Find where the given text appears and provide that cell's center as (X, Y) coordinate. 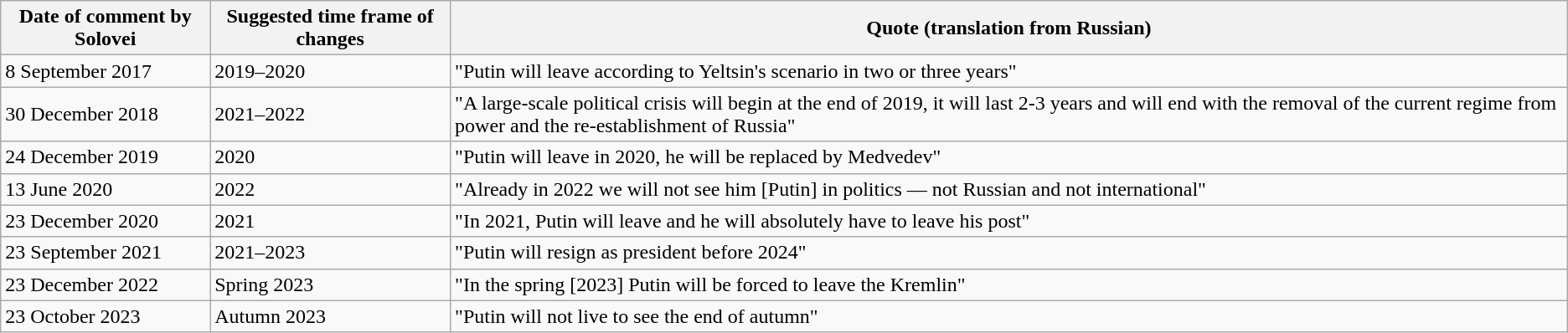
23 September 2021 (106, 253)
23 December 2022 (106, 284)
Autumn 2023 (330, 316)
Date of comment by Solovei (106, 28)
"Already in 2022 we will not see him [Putin] in politics — not Russian and not international" (1009, 189)
Suggested time frame of changes (330, 28)
24 December 2019 (106, 157)
23 October 2023 (106, 316)
"Putin will resign as president before 2024" (1009, 253)
23 December 2020 (106, 221)
2022 (330, 189)
Quote (translation from Russian) (1009, 28)
"Putin will not live to see the end of autumn" (1009, 316)
"In the spring [2023] Putin will be forced to leave the Kremlin" (1009, 284)
2020 (330, 157)
"Putin will leave in 2020, he will be replaced by Medvedev" (1009, 157)
"Putin will leave according to Yeltsin's scenario in two or three years" (1009, 71)
2021–2023 (330, 253)
Spring 2023 (330, 284)
2021–2022 (330, 114)
30 December 2018 (106, 114)
2019–2020 (330, 71)
2021 (330, 221)
13 June 2020 (106, 189)
"In 2021, Putin will leave and he will absolutely have to leave his post" (1009, 221)
8 September 2017 (106, 71)
